From the cell containing the given text, extract its center point as (X, Y) coordinate. 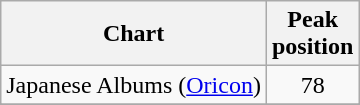
78 (312, 85)
Peakposition (312, 34)
Chart (134, 34)
Japanese Albums (Oricon) (134, 85)
